Identify which cell holds the provided text, then report its [X, Y] central coordinate. 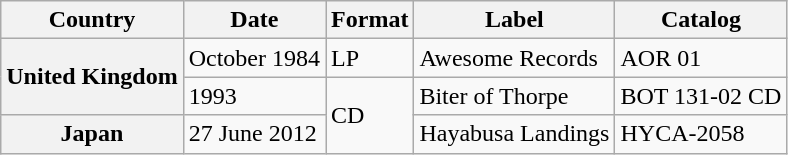
Country [92, 20]
United Kingdom [92, 77]
1993 [254, 96]
Label [514, 20]
October 1984 [254, 58]
Hayabusa Landings [514, 134]
HYCA-2058 [701, 134]
Awesome Records [514, 58]
Catalog [701, 20]
27 June 2012 [254, 134]
BOT 131-02 CD [701, 96]
Japan [92, 134]
AOR 01 [701, 58]
Format [370, 20]
Biter of Thorpe [514, 96]
CD [370, 115]
LP [370, 58]
Date [254, 20]
